From the cell containing the given text, extract its center point as (x, y) coordinate. 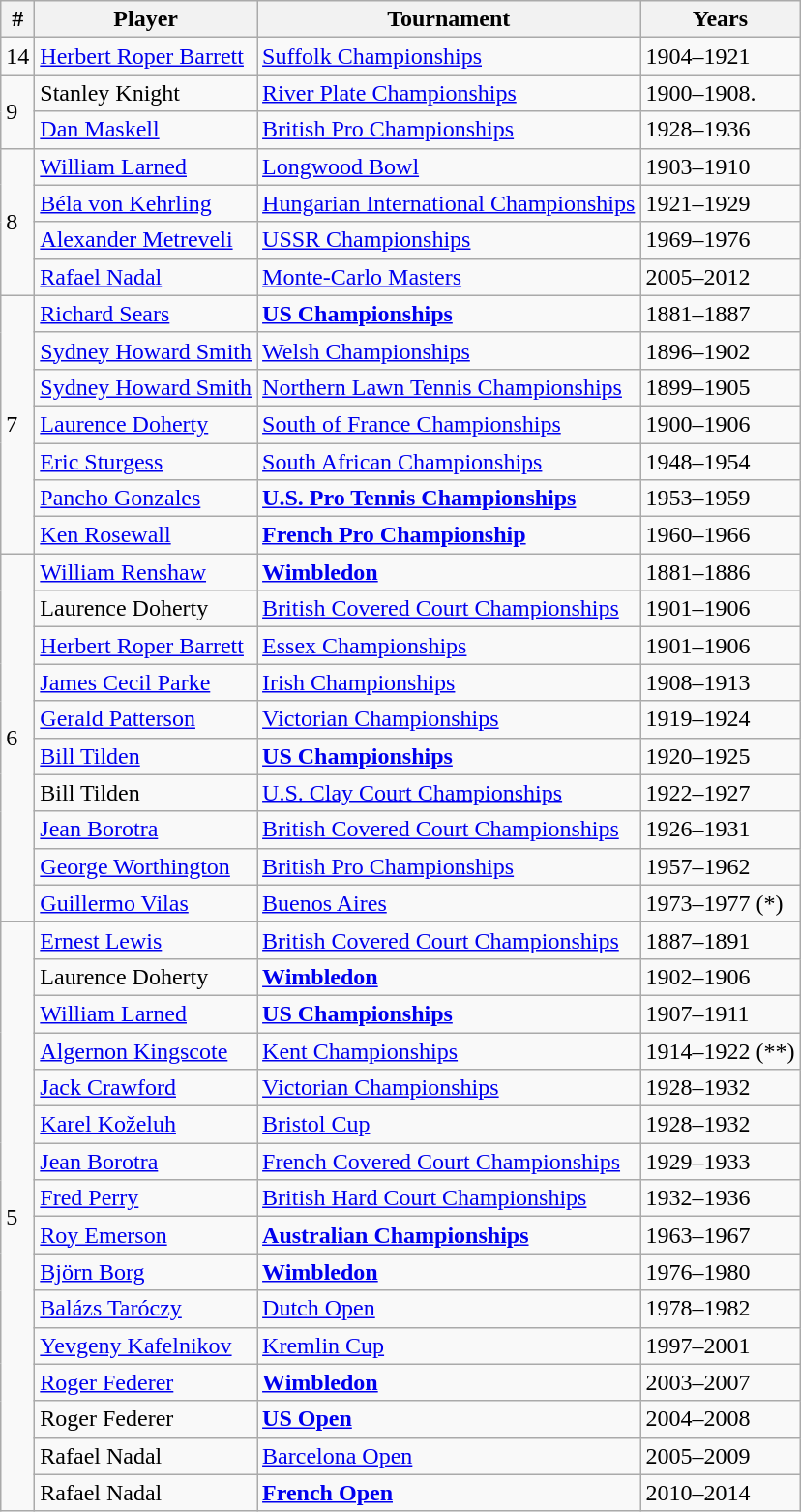
1963–1967 (720, 1235)
Australian Championships (449, 1235)
Alexander Metreveli (146, 240)
1948–1954 (720, 462)
Kent Championships (449, 1050)
9 (17, 111)
U.S. Clay Court Championships (449, 793)
Fred Perry (146, 1198)
1881–1887 (720, 314)
Northern Lawn Tennis Championships (449, 387)
Player (146, 19)
South of France Championships (449, 424)
1978–1982 (720, 1309)
1903–1910 (720, 166)
Dan Maskell (146, 130)
2005–2009 (720, 1456)
William Renshaw (146, 572)
1896–1902 (720, 350)
River Plate Championships (449, 93)
Balázs Taróczy (146, 1309)
French Open (449, 1493)
Gerald Patterson (146, 719)
Jack Crawford (146, 1088)
Dutch Open (449, 1309)
1881–1886 (720, 572)
Ernest Lewis (146, 940)
Algernon Kingscote (146, 1050)
1932–1936 (720, 1198)
Roy Emerson (146, 1235)
Welsh Championships (449, 350)
Longwood Bowl (449, 166)
1908–1913 (720, 682)
Barcelona Open (449, 1456)
1887–1891 (720, 940)
2003–2007 (720, 1382)
Guillermo Vilas (146, 903)
6 (17, 738)
1960–1966 (720, 535)
US Open (449, 1419)
1922–1927 (720, 793)
Béla von Kehrling (146, 203)
1900–1906 (720, 424)
1919–1924 (720, 719)
Irish Championships (449, 682)
14 (17, 56)
USSR Championships (449, 240)
1920–1925 (720, 756)
South African Championships (449, 462)
U.S. Pro Tennis Championships (449, 499)
1976–1980 (720, 1272)
1902–1906 (720, 977)
Hungarian International Championships (449, 203)
Yevgeny Kafelnikov (146, 1346)
Years (720, 19)
Tournament (449, 19)
1899–1905 (720, 387)
Buenos Aires (449, 903)
French Covered Court Championships (449, 1162)
Kremlin Cup (449, 1346)
1953–1959 (720, 499)
Bristol Cup (449, 1125)
Essex Championships (449, 646)
Stanley Knight (146, 93)
1926–1931 (720, 830)
1969–1976 (720, 240)
George Worthington (146, 866)
1973–1977 (*) (720, 903)
Eric Sturgess (146, 462)
British Hard Court Championships (449, 1198)
7 (17, 424)
1928–1936 (720, 130)
# (17, 19)
1929–1933 (720, 1162)
2005–2012 (720, 277)
James Cecil Parke (146, 682)
Björn Borg (146, 1272)
2010–2014 (720, 1493)
French Pro Championship (449, 535)
1957–1962 (720, 866)
1907–1911 (720, 1013)
Karel Koželuh (146, 1125)
5 (17, 1216)
1921–1929 (720, 203)
2004–2008 (720, 1419)
Pancho Gonzales (146, 499)
1904–1921 (720, 56)
Richard Sears (146, 314)
1997–2001 (720, 1346)
Suffolk Championships (449, 56)
Monte-Carlo Masters (449, 277)
8 (17, 222)
Ken Rosewall (146, 535)
1914–1922 (**) (720, 1050)
1900–1908. (720, 93)
